Locate the cell with the specified text and output its (X, Y) center coordinate. 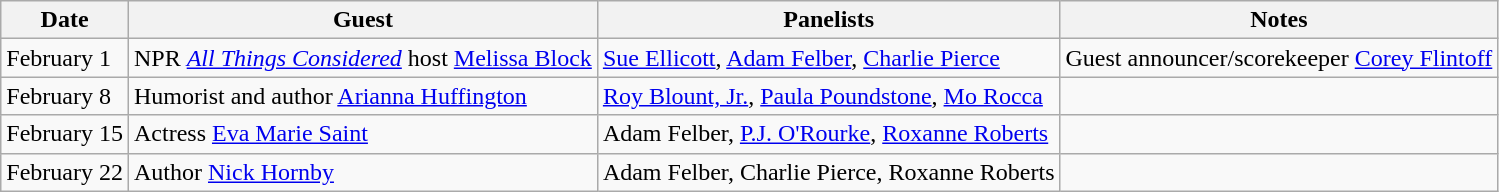
Guest (362, 20)
Panelists (828, 20)
Adam Felber, P.J. O'Rourke, Roxanne Roberts (828, 134)
Roy Blount, Jr., Paula Poundstone, Mo Rocca (828, 96)
Actress Eva Marie Saint (362, 134)
Date (65, 20)
Guest announcer/scorekeeper Corey Flintoff (1279, 58)
Sue Ellicott, Adam Felber, Charlie Pierce (828, 58)
February 1 (65, 58)
February 22 (65, 172)
Humorist and author Arianna Huffington (362, 96)
February 15 (65, 134)
NPR All Things Considered host Melissa Block (362, 58)
February 8 (65, 96)
Adam Felber, Charlie Pierce, Roxanne Roberts (828, 172)
Notes (1279, 20)
Author Nick Hornby (362, 172)
